Output the (x, y) coordinate of the center of the cell containing the given text.  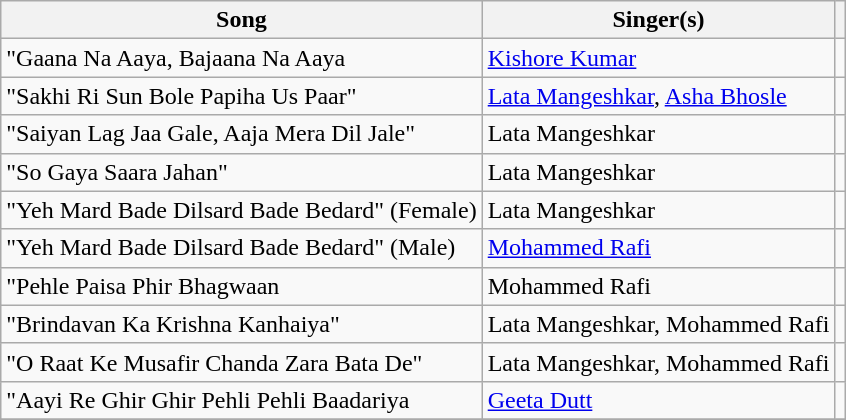
"Gaana Na Aaya, Bajaana Na Aaya (242, 58)
"Saiyan Lag Jaa Gale, Aaja Mera Dil Jale" (242, 134)
"Sakhi Ri Sun Bole Papiha Us Paar" (242, 96)
"O Raat Ke Musafir Chanda Zara Bata De" (242, 362)
Lata Mangeshkar, Asha Bhosle (658, 96)
"Yeh Mard Bade Dilsard Bade Bedard" (Female) (242, 210)
Song (242, 20)
"Aayi Re Ghir Ghir Pehli Pehli Baadariya (242, 400)
"Pehle Paisa Phir Bhagwaan (242, 286)
Geeta Dutt (658, 400)
"So Gaya Saara Jahan" (242, 172)
Singer(s) (658, 20)
"Yeh Mard Bade Dilsard Bade Bedard" (Male) (242, 248)
"Brindavan Ka Krishna Kanhaiya" (242, 324)
Kishore Kumar (658, 58)
